Capture the cell that displays the provided text and extract its (X, Y) central coordinate. 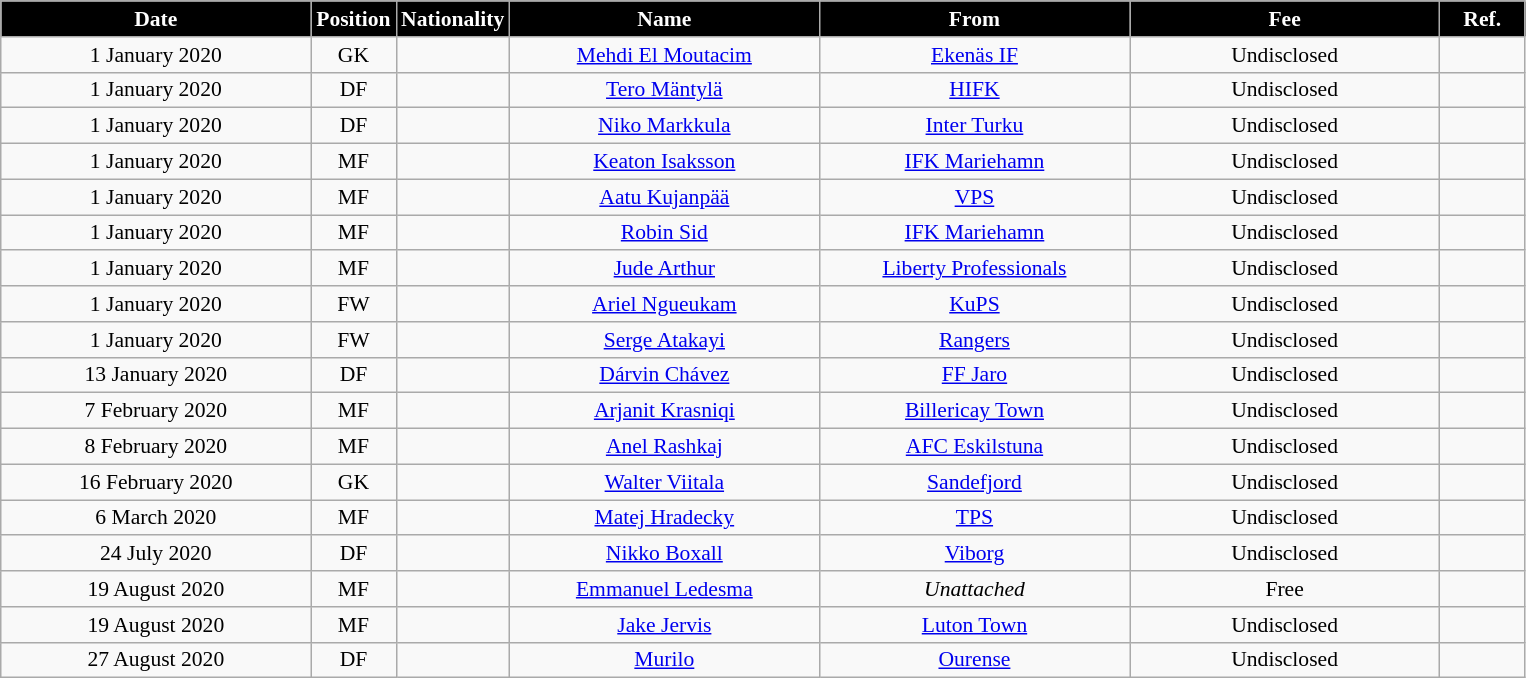
13 January 2020 (156, 375)
Inter Turku (974, 126)
FF Jaro (974, 375)
Ref. (1482, 19)
From (974, 19)
Anel Rashkaj (664, 447)
7 February 2020 (156, 411)
Luton Town (974, 625)
Fee (1285, 19)
Keaton Isaksson (664, 162)
Sandefjord (974, 482)
Robin Sid (664, 233)
16 February 2020 (156, 482)
Serge Atakayi (664, 340)
Ourense (974, 660)
KuPS (974, 304)
6 March 2020 (156, 518)
HIFK (974, 90)
Name (664, 19)
Liberty Professionals (974, 269)
Walter Viitala (664, 482)
VPS (974, 197)
Ekenäs IF (974, 55)
Viborg (974, 554)
Tero Mäntylä (664, 90)
8 February 2020 (156, 447)
Jude Arthur (664, 269)
27 August 2020 (156, 660)
Jake Jervis (664, 625)
Nikko Boxall (664, 554)
Free (1285, 589)
Date (156, 19)
Mehdi El Moutacim (664, 55)
Niko Markkula (664, 126)
24 July 2020 (156, 554)
Arjanit Krasniqi (664, 411)
Nationality (452, 19)
Dárvin Chávez (664, 375)
AFC Eskilstuna (974, 447)
Billericay Town (974, 411)
TPS (974, 518)
Unattached (974, 589)
Rangers (974, 340)
Emmanuel Ledesma (664, 589)
Aatu Kujanpää (664, 197)
Position (354, 19)
Matej Hradecky (664, 518)
Ariel Ngueukam (664, 304)
Murilo (664, 660)
